Pinpoint the cell where the given text exists, returning its (X, Y) midpoint coordinate. 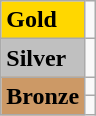
Silver (43, 58)
Bronze (43, 96)
Gold (43, 20)
